Return (x, y) of the center of cell containing provided text 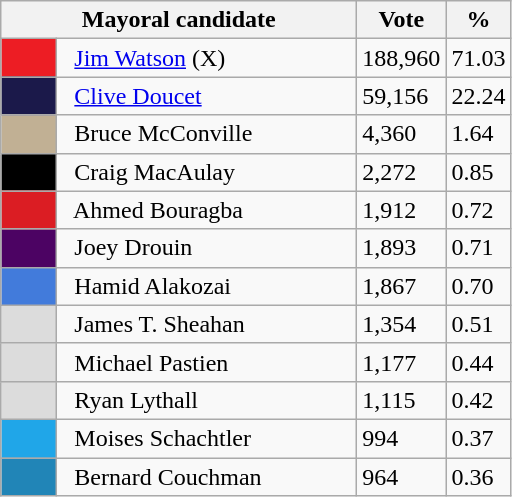
Joey Drouin (207, 248)
Ahmed Bouragba (207, 210)
Bruce McConville (207, 134)
0.51 (478, 324)
964 (402, 477)
71.03 (478, 58)
0.85 (478, 172)
Vote (402, 20)
1.64 (478, 134)
4,360 (402, 134)
994 (402, 438)
0.44 (478, 362)
Mayoral candidate (179, 20)
188,960 (402, 58)
0.37 (478, 438)
Michael Pastien (207, 362)
2,272 (402, 172)
Jim Watson (X) (207, 58)
1,893 (402, 248)
0.71 (478, 248)
0.72 (478, 210)
Moises Schachtler (207, 438)
22.24 (478, 96)
59,156 (402, 96)
Bernard Couchman (207, 477)
% (478, 20)
1,354 (402, 324)
1,115 (402, 400)
0.42 (478, 400)
1,912 (402, 210)
Hamid Alakozai (207, 286)
1,867 (402, 286)
Craig MacAulay (207, 172)
1,177 (402, 362)
James T. Sheahan (207, 324)
Ryan Lythall (207, 400)
Clive Doucet (207, 96)
0.36 (478, 477)
0.70 (478, 286)
